Detect which cell encompasses the target text, then output its [X, Y] center coordinate. 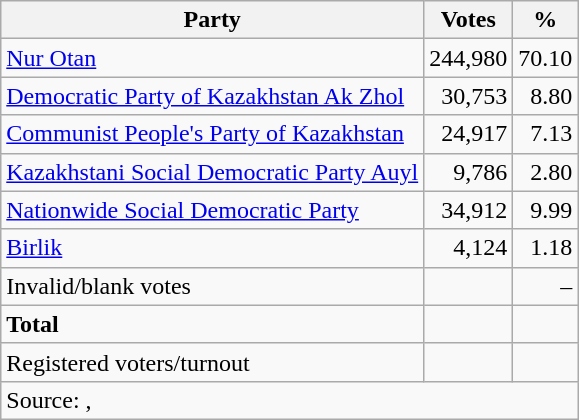
8.80 [546, 96]
– [546, 286]
Source: , [290, 400]
2.80 [546, 172]
Birlik [212, 248]
Registered voters/turnout [212, 362]
4,124 [468, 248]
Votes [468, 20]
7.13 [546, 134]
Kazakhstani Social Democratic Party Auyl [212, 172]
Invalid/blank votes [212, 286]
Party [212, 20]
9,786 [468, 172]
9.99 [546, 210]
% [546, 20]
Total [212, 324]
Communist People's Party of Kazakhstan [212, 134]
70.10 [546, 58]
1.18 [546, 248]
24,917 [468, 134]
Nur Otan [212, 58]
244,980 [468, 58]
Democratic Party of Kazakhstan Ak Zhol [212, 96]
30,753 [468, 96]
Nationwide Social Democratic Party [212, 210]
34,912 [468, 210]
